From the cell containing the given text, extract its center point as [X, Y] coordinate. 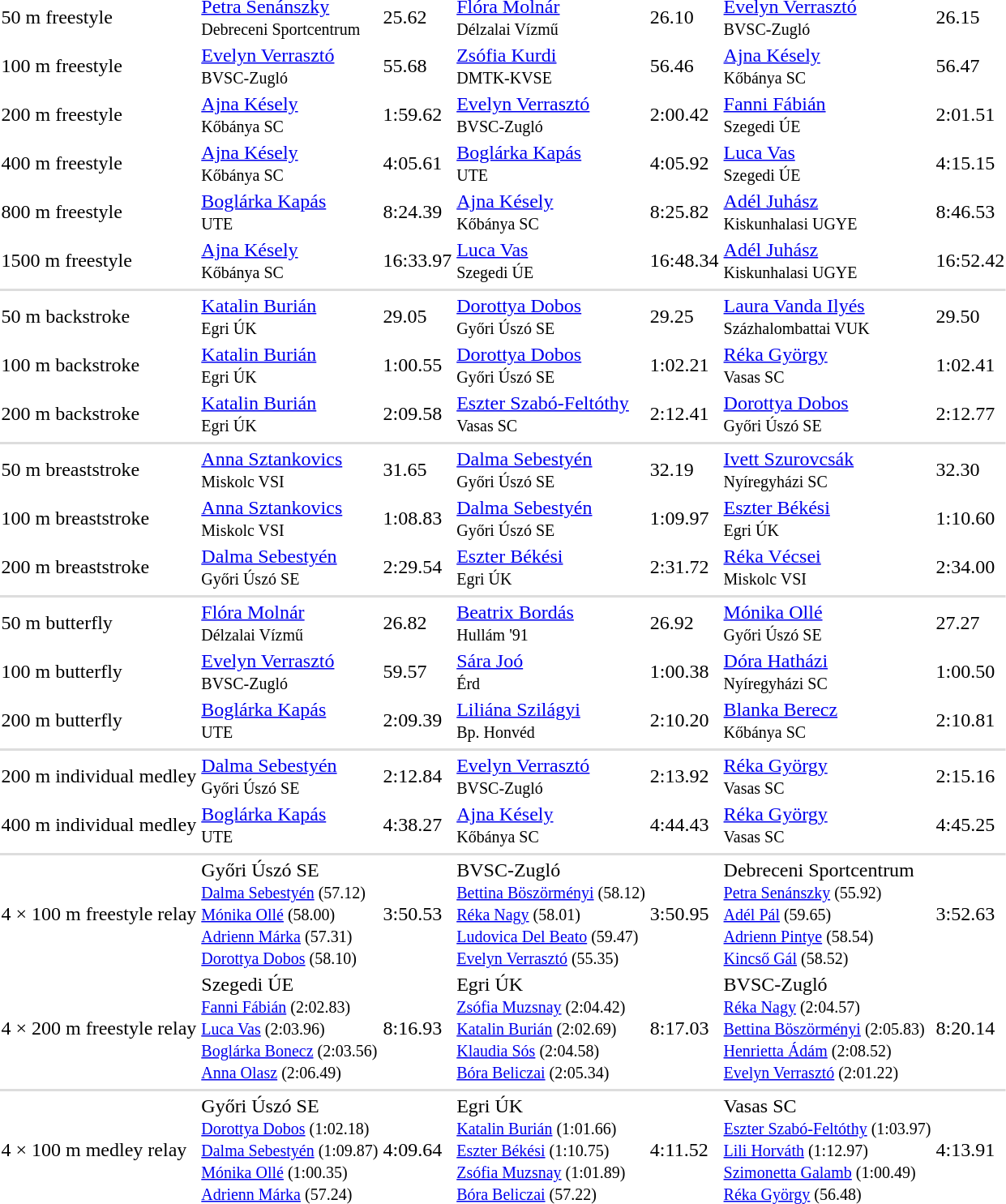
50 m butterfly [99, 623]
4:38.27 [417, 825]
Mónika Ollé Győri Úszó SE [827, 623]
26.82 [417, 623]
2:34.00 [970, 568]
50 m backstroke [99, 316]
400 m individual medley [99, 825]
200 m individual medley [99, 777]
Fanni Fábián Szegedi ÚE [827, 115]
100 m freestyle [99, 66]
16:52.42 [970, 261]
100 m breaststroke [99, 519]
56.46 [684, 66]
3:50.53 [417, 914]
1:00.55 [417, 365]
Zsófia Kurdi DMTK-KVSE [551, 66]
Ivett Szurovcsák Nyíregyházi SC [827, 470]
Sára Joó Érd [551, 671]
100 m butterfly [99, 671]
8:46.53 [970, 212]
1:08.83 [417, 519]
BVSC-ZuglóRéka Nagy (2:04.57) Bettina Böszörményi (2:05.83) Henrietta Ádám (2:08.52) Evelyn Verrasztó (2:01.22) [827, 1028]
Szegedi ÚEFanni Fábián (2:02.83) Luca Vas (2:03.96) Boglárka Bonecz (2:03.56) Anna Olasz (2:06.49) [290, 1028]
1:00.50 [970, 671]
8:20.14 [970, 1028]
2:10.81 [970, 720]
2:31.72 [684, 568]
2:12.41 [684, 413]
1:59.62 [417, 115]
Dóra Hatházi Nyíregyházi SC [827, 671]
32.19 [684, 470]
Győri Úszó SEDalma Sebestyén (57.12) Mónika Ollé (58.00) Adrienn Márka (57.31) Dorottya Dobos (58.10) [290, 914]
1500 m freestyle [99, 261]
4:44.43 [684, 825]
1:10.60 [970, 519]
3:52.63 [970, 914]
Egri ÚKZsófia Muzsnay (2:04.42) Katalin Burián (2:02.69) Klaudia Sós (2:04.58) Bóra Beliczai (2:05.34) [551, 1028]
4 × 200 m freestyle relay [99, 1028]
2:29.54 [417, 568]
4 × 100 m freestyle relay [99, 914]
Beatrix Bordás Hullám '91 [551, 623]
8:24.39 [417, 212]
Liliána Szilágyi Bp. Honvéd [551, 720]
800 m freestyle [99, 212]
200 m freestyle [99, 115]
8:25.82 [684, 212]
Debreceni SportcentrumPetra Senánszky (55.92) Adél Pál (59.65) Adrienn Pintye (58.54) Kincső Gál (58.52) [827, 914]
2:15.16 [970, 777]
8:17.03 [684, 1028]
4:45.25 [970, 825]
4:15.15 [970, 164]
2:00.42 [684, 115]
Laura Vanda Ilyés Százhalombattai VUK [827, 316]
200 m breaststroke [99, 568]
Eszter Szabó-Feltóthy Vasas SC [551, 413]
200 m butterfly [99, 720]
56.47 [970, 66]
2:09.58 [417, 413]
1:00.38 [684, 671]
Blanka Berecz Kőbánya SC [827, 720]
1:02.21 [684, 365]
26.92 [684, 623]
2:09.39 [417, 720]
Réka Vécsei Miskolc VSI [827, 568]
4:05.61 [417, 164]
1:02.41 [970, 365]
59.57 [417, 671]
BVSC-ZuglóBettina Böszörményi (58.12) Réka Nagy (58.01) Ludovica Del Beato (59.47) Evelyn Verrasztó (55.35) [551, 914]
2:13.92 [684, 777]
2:12.84 [417, 777]
200 m backstroke [99, 413]
27.27 [970, 623]
Flóra Molnár Délzalai Vízmű [290, 623]
55.68 [417, 66]
29.25 [684, 316]
16:48.34 [684, 261]
29.50 [970, 316]
32.30 [970, 470]
2:10.20 [684, 720]
31.65 [417, 470]
4:05.92 [684, 164]
50 m breaststroke [99, 470]
2:01.51 [970, 115]
100 m backstroke [99, 365]
8:16.93 [417, 1028]
16:33.97 [417, 261]
2:12.77 [970, 413]
400 m freestyle [99, 164]
3:50.95 [684, 914]
29.05 [417, 316]
1:09.97 [684, 519]
